Output the [X, Y] coordinate of the center of the cell containing the given text.  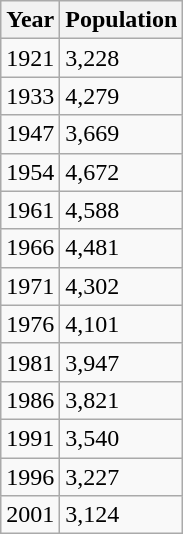
1991 [30, 438]
1947 [30, 134]
1966 [30, 248]
3,669 [122, 134]
3,124 [122, 515]
1921 [30, 58]
Year [30, 20]
1933 [30, 96]
3,821 [122, 400]
Population [122, 20]
2001 [30, 515]
1981 [30, 362]
4,101 [122, 324]
4,302 [122, 286]
3,540 [122, 438]
4,588 [122, 210]
3,947 [122, 362]
1954 [30, 172]
4,279 [122, 96]
3,227 [122, 477]
1971 [30, 286]
4,672 [122, 172]
1976 [30, 324]
1996 [30, 477]
1961 [30, 210]
4,481 [122, 248]
3,228 [122, 58]
1986 [30, 400]
